Find where the given text appears and provide that cell's center as [x, y] coordinate. 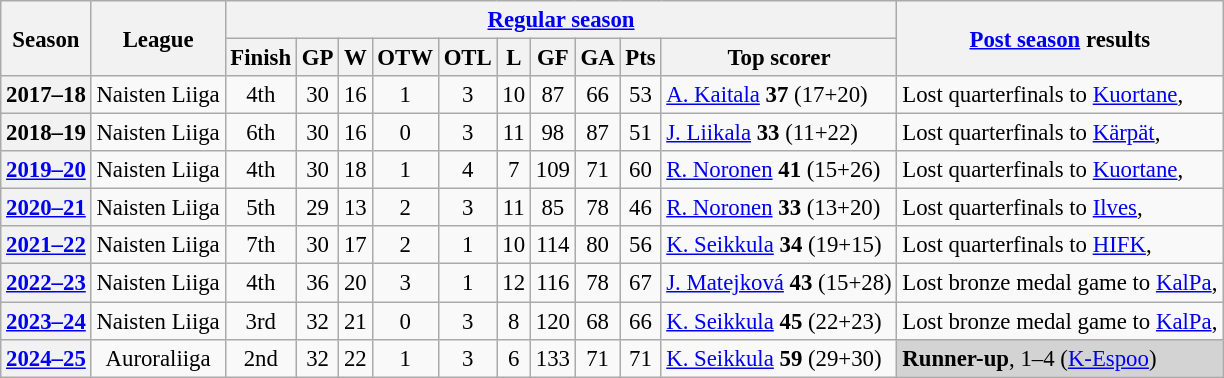
12 [514, 283]
OTW [405, 58]
8 [514, 321]
2019–20 [46, 170]
17 [356, 245]
W [356, 58]
Lost quarterfinals to HIFK, [1060, 245]
GF [552, 58]
Top scorer [779, 58]
20 [356, 283]
Runner-up, 1–4 (K-Espoo) [1060, 358]
21 [356, 321]
J. Matejková 43 (15+28) [779, 283]
K. Seikkula 45 (22+23) [779, 321]
53 [640, 95]
Auroraliiga [158, 358]
22 [356, 358]
67 [640, 283]
98 [552, 133]
GP [317, 58]
K. Seikkula 34 (19+15) [779, 245]
133 [552, 358]
68 [598, 321]
18 [356, 170]
Season [46, 38]
80 [598, 245]
Post season results [1060, 38]
7 [514, 170]
13 [356, 208]
114 [552, 245]
Lost quarterfinals to Ilves, [1060, 208]
85 [552, 208]
5th [260, 208]
51 [640, 133]
Lost quarterfinals to Kärpät, [1060, 133]
36 [317, 283]
120 [552, 321]
OTL [468, 58]
R. Noronen 33 (13+20) [779, 208]
2024–25 [46, 358]
29 [317, 208]
2nd [260, 358]
L [514, 58]
R. Noronen 41 (15+26) [779, 170]
J. Liikala 33 (11+22) [779, 133]
2021–22 [46, 245]
3rd [260, 321]
2023–24 [46, 321]
2022–23 [46, 283]
A. Kaitala 37 (17+20) [779, 95]
League [158, 38]
2018–19 [46, 133]
4 [468, 170]
7th [260, 245]
Pts [640, 58]
Regular season [561, 20]
6 [514, 358]
56 [640, 245]
60 [640, 170]
109 [552, 170]
116 [552, 283]
2017–18 [46, 95]
Finish [260, 58]
K. Seikkula 59 (29+30) [779, 358]
46 [640, 208]
6th [260, 133]
GA [598, 58]
2020–21 [46, 208]
